Scan for the cell matching the given text and deliver its (X, Y) coordinate at center. 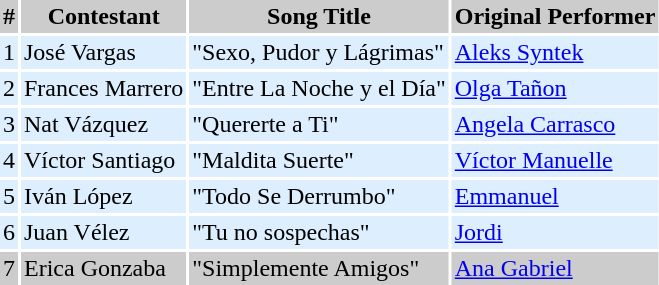
Frances Marrero (104, 88)
"Maldita Suerte" (319, 160)
Víctor Manuelle (556, 160)
Víctor Santiago (104, 160)
6 (9, 232)
Song Title (319, 16)
2 (9, 88)
Olga Tañon (556, 88)
"Entre La Noche y el Día" (319, 88)
José Vargas (104, 52)
5 (9, 196)
Original Performer (556, 16)
7 (9, 268)
Erica Gonzaba (104, 268)
1 (9, 52)
Jordi (556, 232)
"Tu no sospechas" (319, 232)
4 (9, 160)
"Todo Se Derrumbo" (319, 196)
Contestant (104, 16)
"Simplemente Amigos" (319, 268)
Angela Carrasco (556, 124)
Juan Vélez (104, 232)
Ana Gabriel (556, 268)
Iván López (104, 196)
3 (9, 124)
Emmanuel (556, 196)
Aleks Syntek (556, 52)
# (9, 16)
"Sexo, Pudor y Lágrimas" (319, 52)
"Quererte a Ti" (319, 124)
Nat Vázquez (104, 124)
